Identify which cell holds the provided text, then report its [x, y] central coordinate. 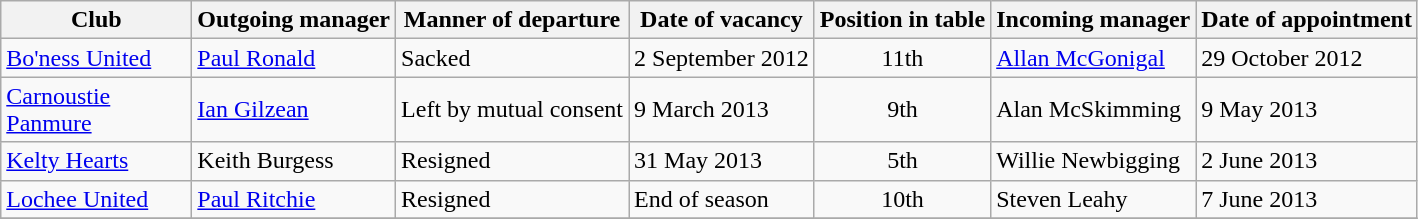
Willie Newbigging [1094, 161]
31 May 2013 [722, 161]
Lochee United [96, 199]
Date of vacancy [722, 20]
Ian Gilzean [294, 110]
9 March 2013 [722, 110]
Alan McSkimming [1094, 110]
Manner of departure [512, 20]
Allan McGonigal [1094, 58]
29 October 2012 [1307, 58]
5th [902, 161]
Bo'ness United [96, 58]
9 May 2013 [1307, 110]
Paul Ritchie [294, 199]
Outgoing manager [294, 20]
Carnoustie Panmure [96, 110]
End of season [722, 199]
Club [96, 20]
2 June 2013 [1307, 161]
11th [902, 58]
10th [902, 199]
Left by mutual consent [512, 110]
Keith Burgess [294, 161]
Sacked [512, 58]
Date of appointment [1307, 20]
2 September 2012 [722, 58]
9th [902, 110]
Paul Ronald [294, 58]
Position in table [902, 20]
Steven Leahy [1094, 199]
Kelty Hearts [96, 161]
Incoming manager [1094, 20]
7 June 2013 [1307, 199]
